Pinpoint the cell where the given text exists, returning its (x, y) midpoint coordinate. 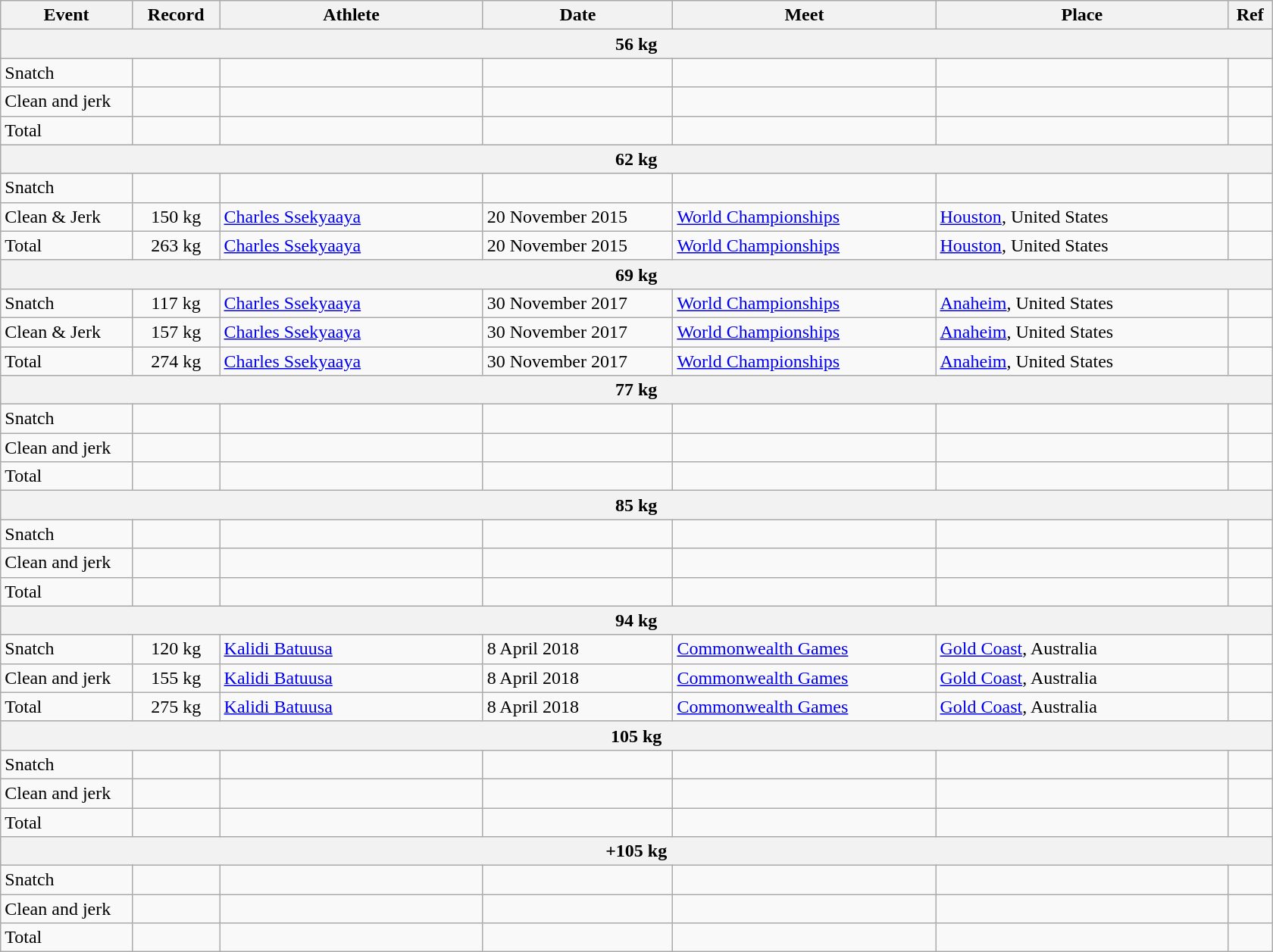
263 kg (176, 245)
274 kg (176, 361)
Athlete (352, 15)
Ref (1250, 15)
62 kg (636, 159)
105 kg (636, 735)
275 kg (176, 707)
77 kg (636, 390)
Date (577, 15)
69 kg (636, 274)
Event (67, 15)
+105 kg (636, 851)
56 kg (636, 44)
85 kg (636, 505)
94 kg (636, 620)
117 kg (176, 303)
157 kg (176, 332)
Place (1082, 15)
155 kg (176, 678)
Record (176, 15)
Meet (805, 15)
150 kg (176, 217)
120 kg (176, 649)
